Scan for the cell matching the given text and deliver its [X, Y] coordinate at center. 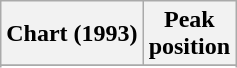
Peakposition [189, 34]
Chart (1993) [72, 34]
